Capture the cell that displays the provided text and extract its (x, y) central coordinate. 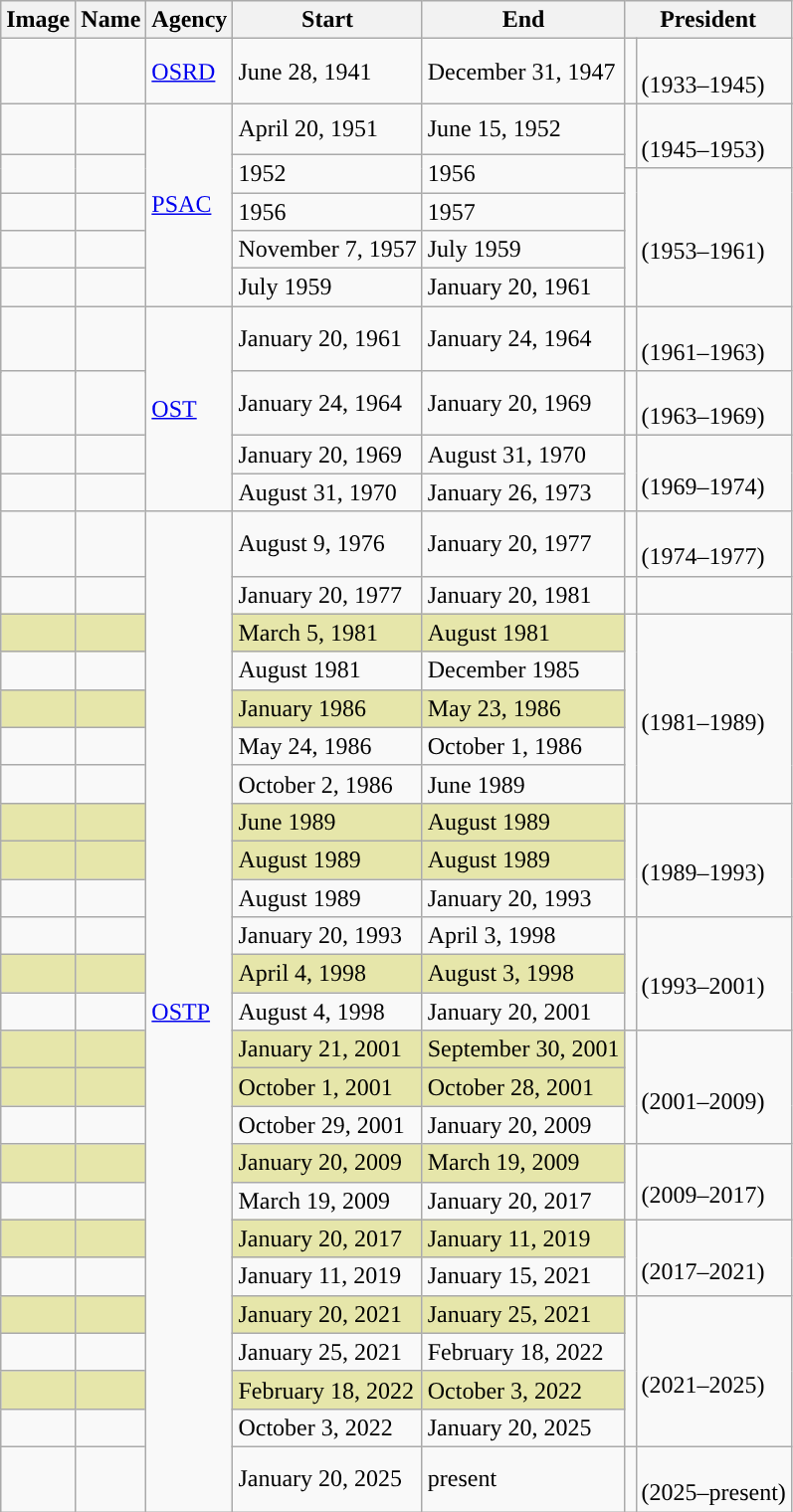
(2017–2021) (713, 1257)
August 4, 1998 (327, 1012)
August 9, 1976 (327, 543)
January 20, 2021 (327, 1314)
(1963–1969) (713, 404)
October 2, 1986 (327, 784)
Start (327, 20)
(1974–1977) (713, 543)
January 21, 2001 (327, 1049)
Image (38, 20)
June 28, 1941 (327, 72)
(1933–1945) (713, 72)
January 20, 1981 (523, 595)
April 4, 1998 (327, 974)
October 1, 1986 (523, 746)
January 15, 2021 (523, 1276)
(1953–1961) (713, 237)
December 1985 (523, 670)
(1981–1989) (713, 708)
June 15, 1952 (523, 129)
October 1, 2001 (327, 1087)
OST (189, 409)
January 26, 1973 (523, 492)
August 3, 1998 (523, 974)
present (523, 1478)
PSAC (189, 205)
(2021–2025) (713, 1371)
January 20, 2001 (523, 1012)
(1945–1953) (713, 135)
President (708, 20)
October 29, 2001 (327, 1125)
Agency (189, 20)
(1989–1993) (713, 859)
(2001–2009) (713, 1087)
April 3, 1998 (523, 936)
September 30, 2001 (523, 1049)
May 23, 1986 (523, 708)
November 7, 1957 (327, 250)
April 20, 1951 (327, 129)
(1969–1974) (713, 473)
December 31, 1947 (523, 72)
January 1986 (327, 708)
1952 (327, 173)
(1961–1963) (713, 338)
(2009–2017) (713, 1182)
(1993–2001) (713, 974)
End (523, 20)
Name (111, 20)
October 28, 2001 (523, 1087)
(2025–present) (713, 1478)
OSTP (189, 1012)
OSRD (189, 72)
May 24, 1986 (327, 746)
March 5, 1981 (327, 633)
1957 (523, 212)
